Detect which cell encompasses the target text, then output its (x, y) center coordinate. 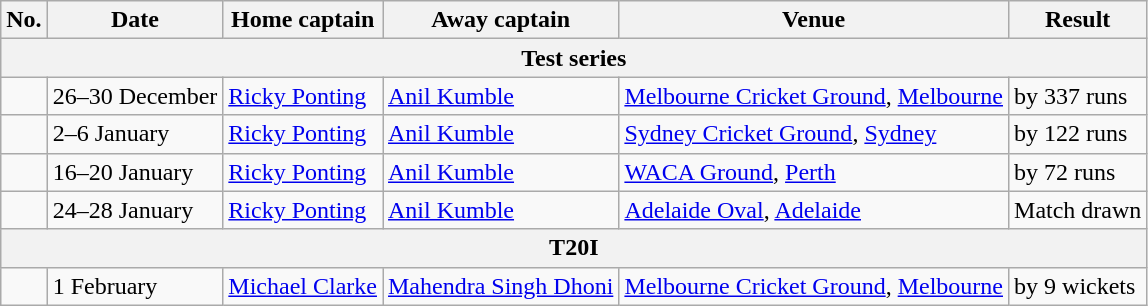
2–6 January (135, 134)
Match drawn (1078, 210)
by 122 runs (1078, 134)
by 337 runs (1078, 96)
Away captain (500, 20)
WACA Ground, Perth (814, 172)
24–28 January (135, 210)
Home captain (303, 20)
16–20 January (135, 172)
Test series (574, 58)
by 72 runs (1078, 172)
by 9 wickets (1078, 286)
26–30 December (135, 96)
Sydney Cricket Ground, Sydney (814, 134)
1 February (135, 286)
No. (24, 20)
Mahendra Singh Dhoni (500, 286)
Result (1078, 20)
Venue (814, 20)
T20I (574, 248)
Date (135, 20)
Adelaide Oval, Adelaide (814, 210)
Michael Clarke (303, 286)
